Locate the cell with the specified text and output its [x, y] center coordinate. 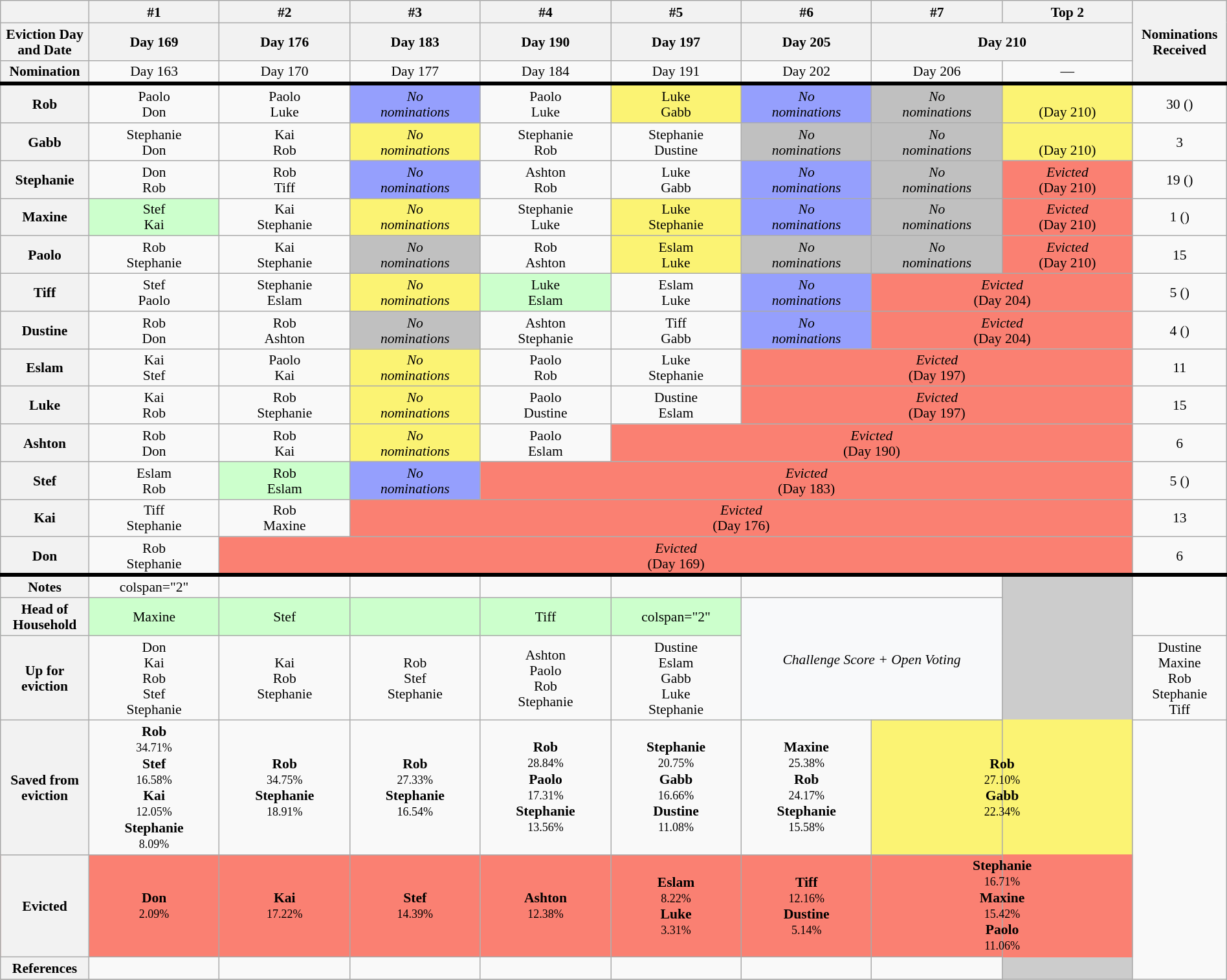
30 () [1179, 104]
References [45, 968]
Day 202 [806, 72]
Stephanie16.71%Maxine15.42%Paolo11.06% [1002, 906]
Ashton12.38% [546, 906]
#3 [415, 12]
#4 [546, 12]
Rob28.84%Paolo17.31%Stephanie13.56% [546, 787]
DonRob [154, 179]
Evicted(Day 183) [806, 480]
RobTiff [285, 179]
EslamRob [154, 480]
3 [1179, 142]
Paolo [45, 255]
AshtonPaoloRobStephanie [546, 678]
Eslam8.22%Luke3.31% [676, 906]
RobKai [285, 443]
Dustine [45, 330]
TiffStephanie [154, 518]
Day 184 [546, 72]
DonKaiRobStefStephanie [154, 678]
StephanieRob [546, 142]
PaoloEslam [546, 443]
Day 197 [676, 41]
Day 163 [154, 72]
Top 2 [1068, 12]
PaoloDustine [546, 405]
StefPaolo [154, 293]
19 () [1179, 179]
Head ofHousehold [45, 617]
Day 170 [285, 72]
PaoloKai [285, 368]
1 () [1179, 217]
Evicted(Day 169) [676, 556]
Evicted(Day 176) [742, 518]
Stef14.39% [415, 906]
#5 [676, 12]
#1 [154, 12]
NominationsReceived [1179, 43]
StephanieDustine [676, 142]
Rob34.75%Stephanie18.91% [285, 787]
Day 177 [415, 72]
#2 [285, 12]
StephanieEslam [285, 293]
Tiff12.16%Dustine5.14% [806, 906]
RobEslam [285, 480]
Eslam [45, 368]
RobMaxine [285, 518]
Stephanie [45, 179]
Nomination [45, 72]
DustineMaxineRobStephanieTiff [1179, 678]
StephanieLuke [546, 217]
LukeEslam [546, 293]
4 () [1179, 330]
Maxine25.38%Rob24.17%Stephanie15.58% [806, 787]
Kai17.22% [285, 906]
Don [45, 556]
#6 [806, 12]
Day 205 [806, 41]
Day 183 [415, 41]
DustineEslam [676, 405]
Day 190 [546, 41]
13 [1179, 518]
Notes [45, 586]
AshtonRob [546, 179]
Day 169 [154, 41]
Ashton [45, 443]
TiffGabb [676, 330]
Day 176 [285, 41]
Don2.09% [154, 906]
KaiStef [154, 368]
Kai [45, 518]
DustineEslamGabbLukeStephanie [676, 678]
Evicted [45, 906]
Rob27.10%Gabb22.34% [1002, 787]
PaoloRob [546, 368]
Rob27.33%Stephanie16.54% [415, 787]
— [1068, 72]
PaoloDon [154, 104]
Saved from eviction [45, 787]
Up for eviction [45, 678]
Day 191 [676, 72]
StephanieDon [154, 142]
11 [1179, 368]
StefKai [154, 217]
Rob34.71%Stef16.58%Kai12.05%Stephanie8.09% [154, 787]
Gabb [45, 142]
Rob [45, 104]
Eviction Dayand Date [45, 41]
Day 210 [1002, 41]
Challenge Score + Open Voting [871, 659]
Luke [45, 405]
RobStefStephanie [415, 678]
Evicted(Day 190) [872, 443]
Day 206 [937, 72]
AshtonStephanie [546, 330]
#7 [937, 12]
Stephanie20.75%Gabb16.66%Dustine11.08% [676, 787]
KaiRobStephanie [285, 678]
